Provide the [x, y] coordinate of the cell's center where the given text is located.  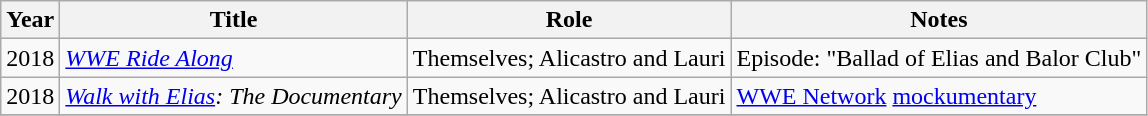
WWE Network mockumentary [939, 96]
WWE Ride Along [234, 58]
Title [234, 20]
Role [569, 20]
Episode: "Ballad of Elias and Balor Club" [939, 58]
Notes [939, 20]
Year [30, 20]
Walk with Elias: The Documentary [234, 96]
